Determine the [X, Y] coordinate at the center of the cell enclosing the given text.  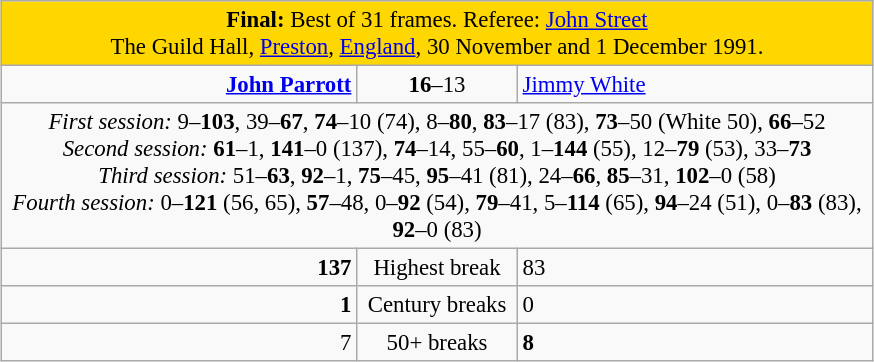
1 [179, 305]
50+ breaks [438, 343]
Final: Best of 31 frames. Referee: John StreetThe Guild Hall, Preston, England, 30 November and 1 December 1991. [437, 34]
7 [179, 343]
16–13 [438, 85]
John Parrott [179, 85]
8 [695, 343]
83 [695, 268]
Highest break [438, 268]
0 [695, 305]
137 [179, 268]
Century breaks [438, 305]
Jimmy White [695, 85]
